Extract the (X, Y) coordinate from the center of the cell holding the provided text.  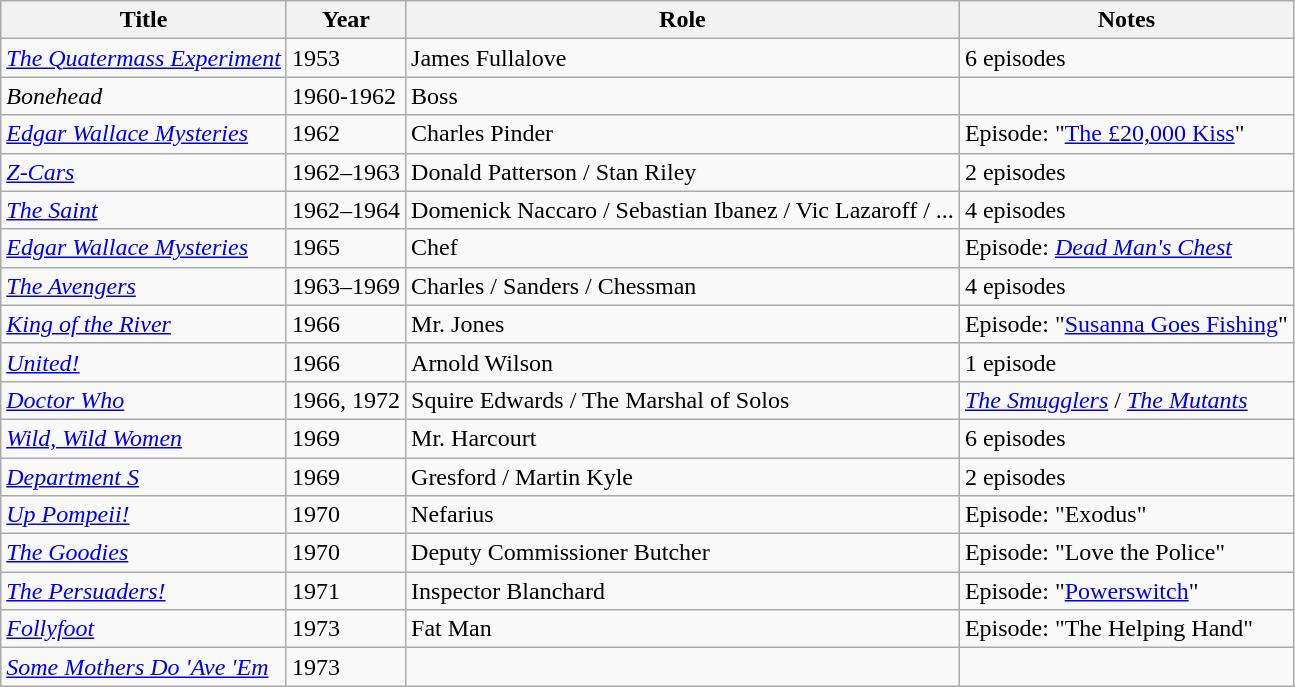
Episode: "Powerswitch" (1126, 591)
The Avengers (144, 286)
1962–1964 (346, 210)
Up Pompeii! (144, 515)
Arnold Wilson (683, 362)
Gresford / Martin Kyle (683, 477)
Notes (1126, 20)
Mr. Jones (683, 324)
Chef (683, 248)
1963–1969 (346, 286)
Title (144, 20)
Inspector Blanchard (683, 591)
Fat Man (683, 629)
Deputy Commissioner Butcher (683, 553)
1962–1963 (346, 172)
Z-Cars (144, 172)
The Persuaders! (144, 591)
1960-1962 (346, 96)
Charles / Sanders / Chessman (683, 286)
1971 (346, 591)
Squire Edwards / The Marshal of Solos (683, 400)
Charles Pinder (683, 134)
The Smugglers / The Mutants (1126, 400)
Donald Patterson / Stan Riley (683, 172)
Episode: "Exodus" (1126, 515)
Department S (144, 477)
Some Mothers Do 'Ave 'Em (144, 667)
Domenick Naccaro / Sebastian Ibanez / Vic Lazaroff / ... (683, 210)
Episode: Dead Man's Chest (1126, 248)
Year (346, 20)
United! (144, 362)
1962 (346, 134)
The Saint (144, 210)
1953 (346, 58)
1965 (346, 248)
Mr. Harcourt (683, 438)
Episode: "Susanna Goes Fishing" (1126, 324)
Follyfoot (144, 629)
1966, 1972 (346, 400)
King of the River (144, 324)
Nefarius (683, 515)
The Quatermass Experiment (144, 58)
Wild, Wild Women (144, 438)
Episode: "Love the Police" (1126, 553)
Episode: "The Helping Hand" (1126, 629)
James Fullalove (683, 58)
Role (683, 20)
The Goodies (144, 553)
Doctor Who (144, 400)
1 episode (1126, 362)
Episode: "The £20,000 Kiss" (1126, 134)
Boss (683, 96)
Bonehead (144, 96)
